Find where the given text appears and provide that cell's center as (X, Y) coordinate. 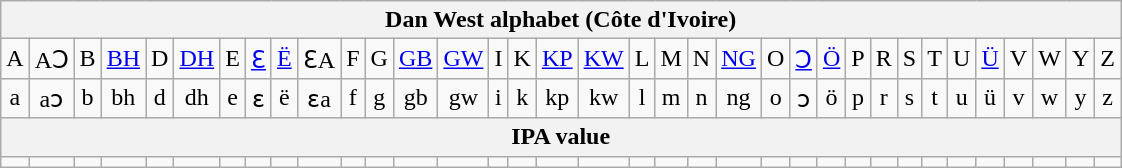
Ö (831, 59)
f (353, 98)
IPA value (561, 137)
Dan West alphabet (Côte d'Ivoire) (561, 20)
dh (197, 98)
gb (415, 98)
B (88, 59)
Y (1080, 59)
BH (123, 59)
kw (604, 98)
u (961, 98)
ɛ (258, 98)
N (701, 59)
a (15, 98)
KW (604, 59)
S (909, 59)
bh (123, 98)
F (353, 59)
kp (557, 98)
D (160, 59)
i (498, 98)
Z (1108, 59)
ɔ (804, 98)
AƆ (52, 59)
P (858, 59)
ng (739, 98)
I (498, 59)
V (1018, 59)
E (233, 59)
G (379, 59)
ɛa (318, 98)
w (1050, 98)
Ü (990, 59)
O (775, 59)
z (1108, 98)
GB (415, 59)
b (88, 98)
DH (197, 59)
g (379, 98)
K (522, 59)
gw (464, 98)
m (671, 98)
Ɔ (804, 59)
t (935, 98)
e (233, 98)
k (522, 98)
Ë (284, 59)
R (884, 59)
y (1080, 98)
KP (557, 59)
aɔ (52, 98)
T (935, 59)
M (671, 59)
s (909, 98)
GW (464, 59)
W (1050, 59)
U (961, 59)
o (775, 98)
A (15, 59)
Ɛ (258, 59)
l (642, 98)
r (884, 98)
ü (990, 98)
d (160, 98)
ö (831, 98)
NG (739, 59)
n (701, 98)
ë (284, 98)
ƐA (318, 59)
L (642, 59)
p (858, 98)
v (1018, 98)
